Extract the [x, y] coordinate from the center of the cell holding the provided text.  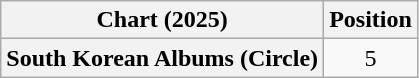
South Korean Albums (Circle) [162, 58]
5 [371, 58]
Position [371, 20]
Chart (2025) [162, 20]
